From the cell containing the given text, extract its center point as [x, y] coordinate. 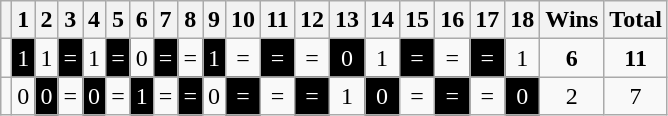
12 [312, 20]
Wins [572, 20]
5 [118, 20]
10 [244, 20]
18 [522, 20]
14 [382, 20]
13 [346, 20]
4 [94, 20]
9 [214, 20]
3 [70, 20]
8 [190, 20]
17 [488, 20]
16 [452, 20]
15 [418, 20]
Total [636, 20]
